Scan for the cell matching the given text and deliver its [X, Y] coordinate at center. 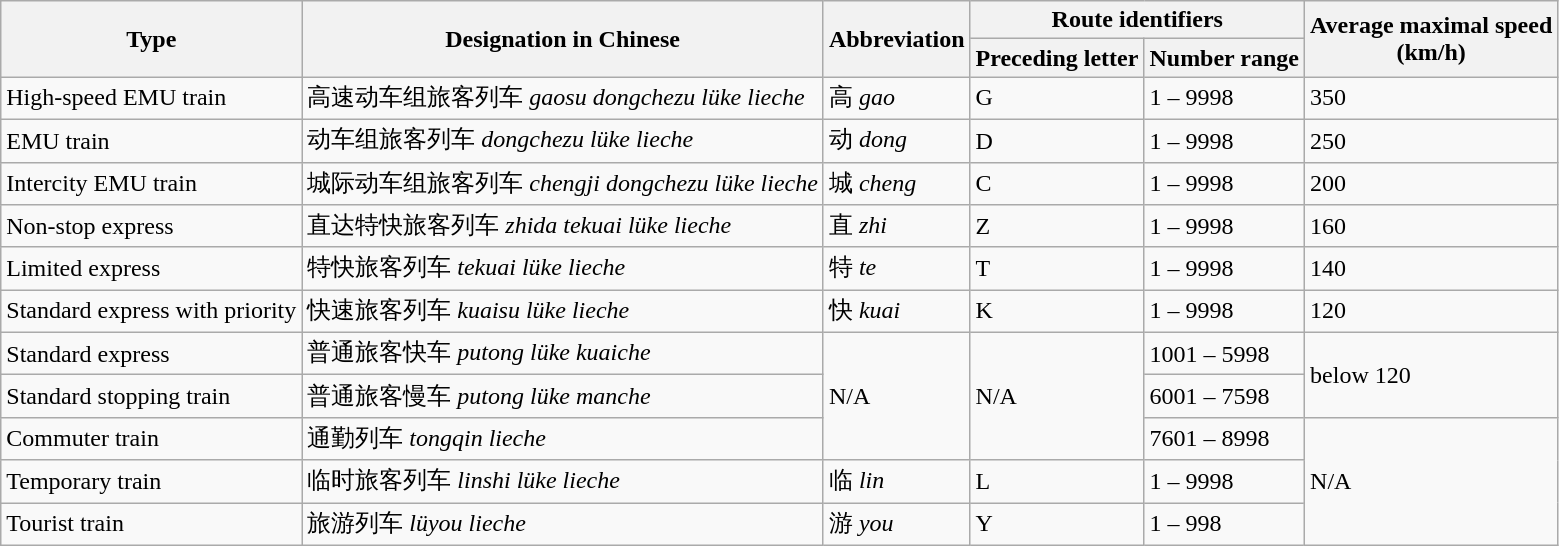
Limited express [152, 268]
Preceding letter [1057, 58]
直 zhi [896, 226]
Number range [1224, 58]
普通旅客慢车 putong lüke manche [563, 396]
Abbreviation [896, 39]
High-speed EMU train [152, 98]
160 [1432, 226]
快 kuai [896, 312]
高速动车组旅客列车 gaosu dongchezu lüke lieche [563, 98]
Z [1057, 226]
Standard express [152, 354]
140 [1432, 268]
动车组旅客列车 dongchezu lüke lieche [563, 140]
Intercity EMU train [152, 184]
Non-stop express [152, 226]
旅游列车 lüyou lieche [563, 524]
Tourist train [152, 524]
7601 – 8998 [1224, 438]
Standard express with priority [152, 312]
250 [1432, 140]
200 [1432, 184]
120 [1432, 312]
动 dong [896, 140]
EMU train [152, 140]
1001 – 5998 [1224, 354]
通勤列车 tongqin lieche [563, 438]
Commuter train [152, 438]
城际动车组旅客列车 chengji dongchezu lüke lieche [563, 184]
350 [1432, 98]
Standard stopping train [152, 396]
游 you [896, 524]
临时旅客列车 linshi lüke lieche [563, 482]
普通旅客快车 putong lüke kuaiche [563, 354]
1 – 998 [1224, 524]
Temporary train [152, 482]
Type [152, 39]
below 120 [1432, 374]
K [1057, 312]
T [1057, 268]
L [1057, 482]
6001 – 7598 [1224, 396]
特快旅客列车 tekuai lüke lieche [563, 268]
特 te [896, 268]
D [1057, 140]
Route identifiers [1137, 20]
C [1057, 184]
直达特快旅客列车 zhida tekuai lüke lieche [563, 226]
高 gao [896, 98]
城 cheng [896, 184]
快速旅客列车 kuaisu lüke lieche [563, 312]
G [1057, 98]
Designation in Chinese [563, 39]
Average maximal speed(km/h) [1432, 39]
Y [1057, 524]
临 lin [896, 482]
